From the cell containing the given text, extract its center point as [x, y] coordinate. 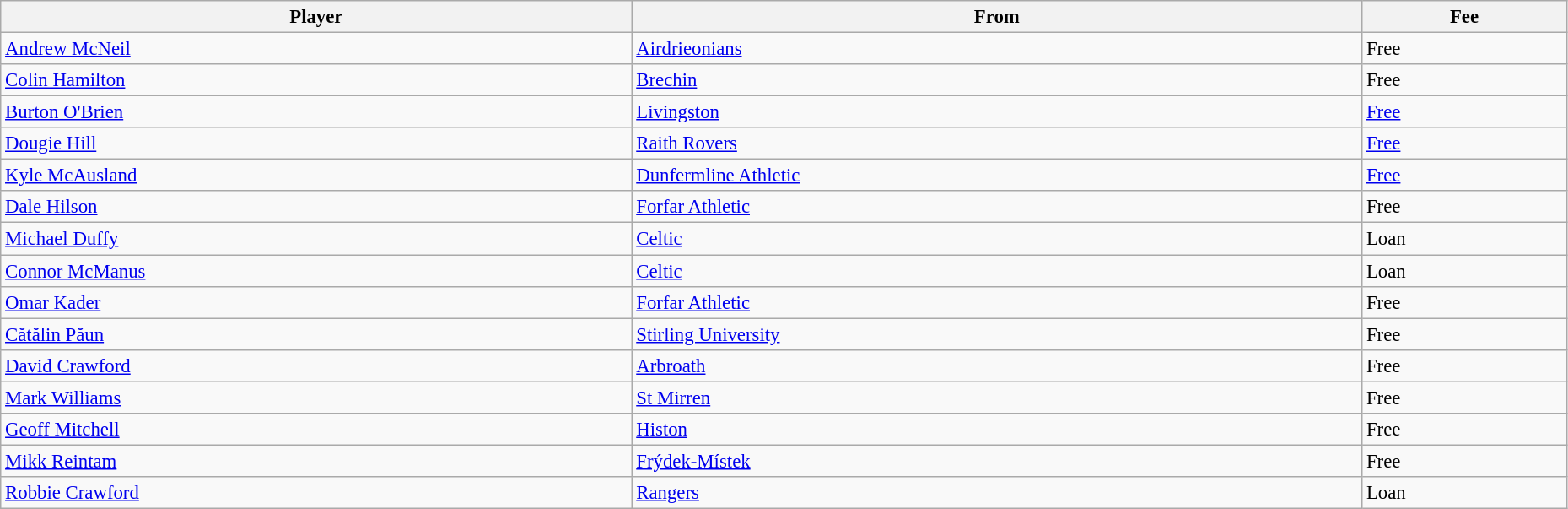
Dougie Hill [316, 143]
Dunfermline Athletic [997, 176]
Kyle McAusland [316, 176]
Stirling University [997, 334]
Cătălin Păun [316, 334]
Fee [1464, 17]
Histon [997, 430]
Livingston [997, 112]
Dale Hilson [316, 207]
David Crawford [316, 366]
Michael Duffy [316, 239]
Omar Kader [316, 302]
Frýdek-Místek [997, 461]
Raith Rovers [997, 143]
Connor McManus [316, 271]
Colin Hamilton [316, 80]
Andrew McNeil [316, 49]
Player [316, 17]
Geoff Mitchell [316, 430]
Rangers [997, 493]
Airdrieonians [997, 49]
Burton O'Brien [316, 112]
Robbie Crawford [316, 493]
Arbroath [997, 366]
From [997, 17]
Mark Williams [316, 398]
St Mirren [997, 398]
Brechin [997, 80]
Mikk Reintam [316, 461]
